Pinpoint the cell where the given text exists, returning its [x, y] midpoint coordinate. 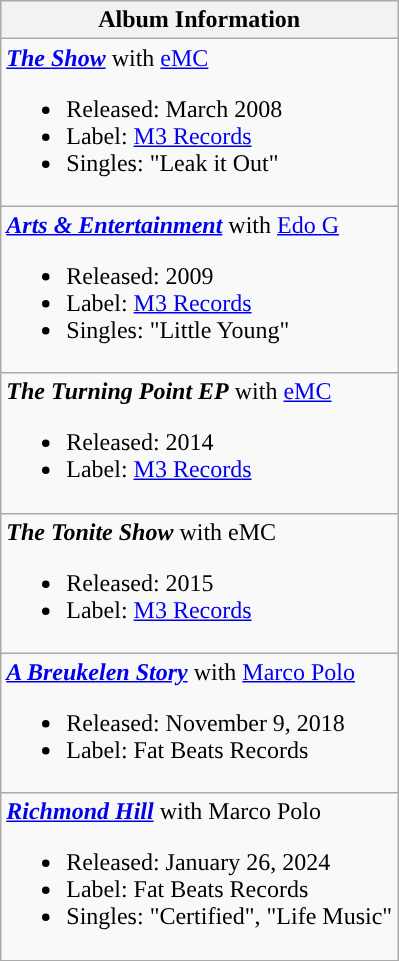
The Tonite Show with eMCReleased: 2015Label: M3 Records [200, 583]
Richmond Hill with Marco PoloReleased: January 26, 2024Label: Fat Beats RecordsSingles: "Certified", "Life Music" [200, 876]
The Show with eMCReleased: March 2008Label: M3 RecordsSingles: "Leak it Out" [200, 122]
Album Information [200, 20]
The Turning Point EP with eMCReleased: 2014Label: M3 Records [200, 443]
A Breukelen Story with Marco PoloReleased: November 9, 2018Label: Fat Beats Records [200, 723]
Arts & Entertainment with Edo GReleased: 2009Label: M3 RecordsSingles: "Little Young" [200, 290]
